Return (x, y) of the center of cell containing provided text 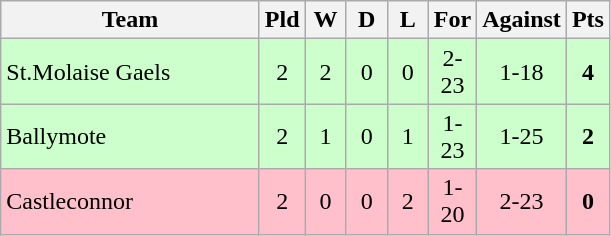
Pld (282, 20)
Against (522, 20)
W (326, 20)
St.Molaise Gaels (130, 72)
D (366, 20)
Team (130, 20)
L (408, 20)
Ballymote (130, 136)
For (452, 20)
1-25 (522, 136)
1-18 (522, 72)
4 (588, 72)
1-23 (452, 136)
Castleconnor (130, 202)
1-20 (452, 202)
Pts (588, 20)
